Identify which cell holds the provided text, then report its [x, y] central coordinate. 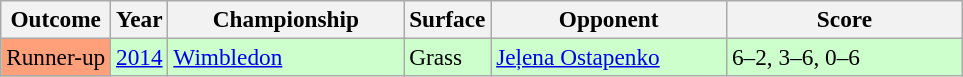
Outcome [56, 19]
Year [140, 19]
6–2, 3–6, 0–6 [845, 57]
Surface [448, 19]
Championship [286, 19]
Score [845, 19]
Opponent [609, 19]
Grass [448, 57]
Jeļena Ostapenko [609, 57]
Runner-up [56, 57]
Wimbledon [286, 57]
2014 [140, 57]
